Determine the [X, Y] coordinate at the center of the cell enclosing the given text.  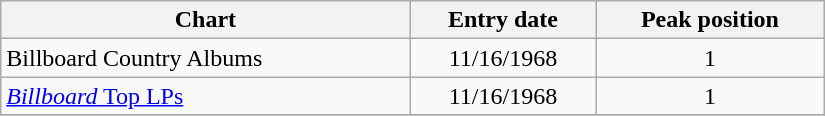
Billboard Country Albums [206, 58]
Entry date [503, 20]
Billboard Top LPs [206, 96]
Chart [206, 20]
Peak position [710, 20]
